Identify which cell holds the provided text, then report its [X, Y] central coordinate. 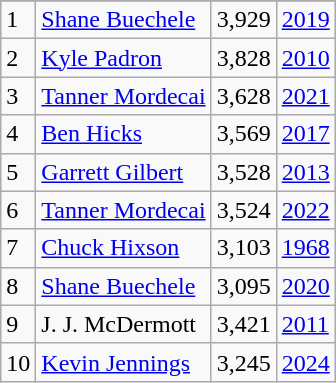
6 [18, 210]
Garrett Gilbert [124, 172]
2021 [306, 96]
2024 [306, 362]
2 [18, 58]
3,103 [244, 248]
J. J. McDermott [124, 324]
3,245 [244, 362]
4 [18, 134]
2022 [306, 210]
Kyle Padron [124, 58]
2019 [306, 20]
3,524 [244, 210]
5 [18, 172]
2017 [306, 134]
3,628 [244, 96]
2013 [306, 172]
10 [18, 362]
Chuck Hixson [124, 248]
7 [18, 248]
Kevin Jennings [124, 362]
9 [18, 324]
3,828 [244, 58]
1968 [306, 248]
3,528 [244, 172]
2011 [306, 324]
3 [18, 96]
2020 [306, 286]
3,569 [244, 134]
3,421 [244, 324]
Ben Hicks [124, 134]
3,095 [244, 286]
3,929 [244, 20]
8 [18, 286]
1 [18, 20]
2010 [306, 58]
